Identify which cell holds the provided text, then report its (X, Y) central coordinate. 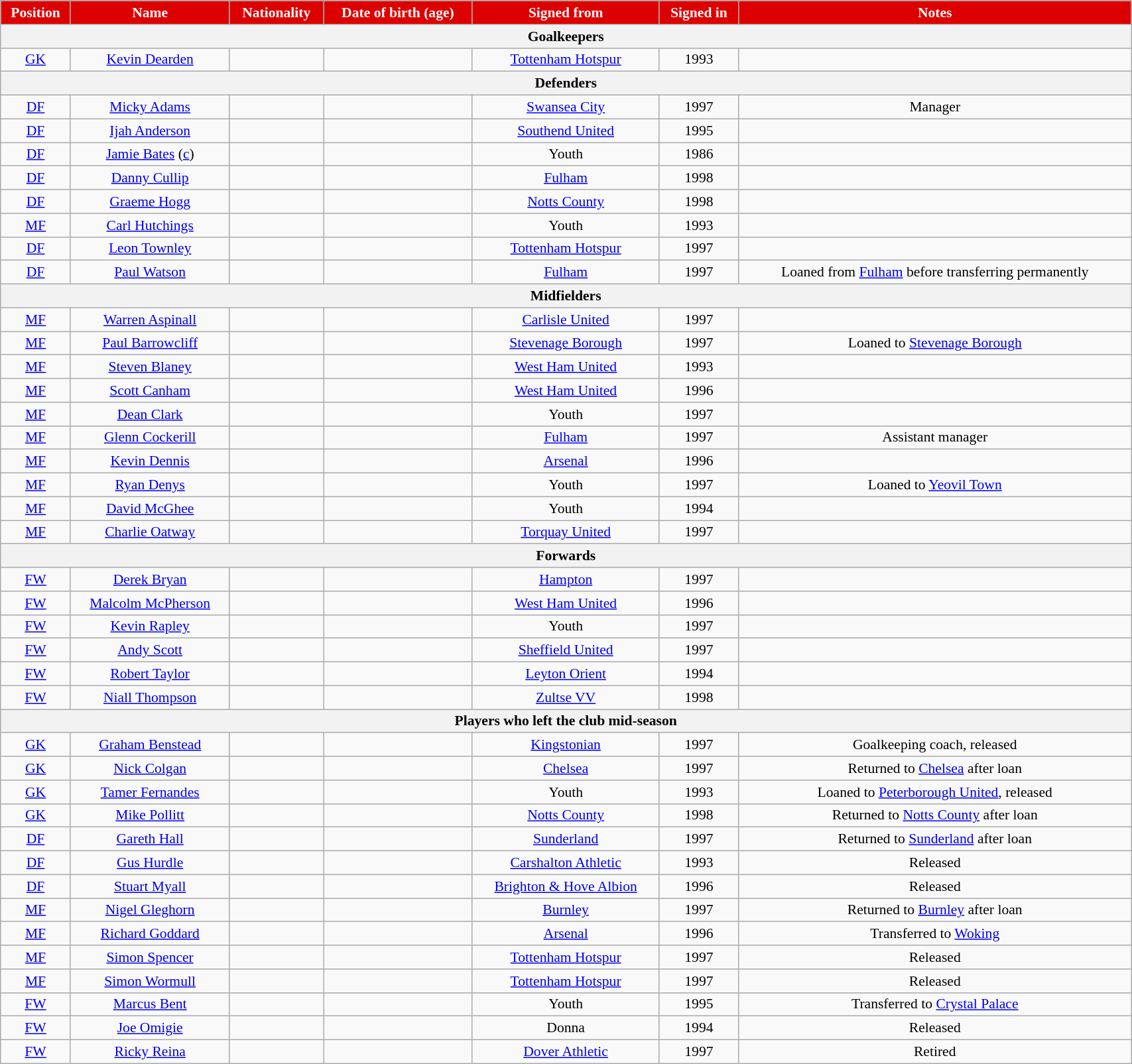
Jamie Bates (c) (150, 154)
1986 (699, 154)
Andy Scott (150, 650)
Derek Bryan (150, 579)
Donna (566, 1028)
Simon Wormull (150, 981)
Stevenage Borough (566, 343)
Ricky Reina (150, 1052)
Players who left the club mid-season (566, 721)
Carshalton Athletic (566, 863)
Dover Athletic (566, 1052)
Swansea City (566, 107)
Ijah Anderson (150, 131)
Sunderland (566, 839)
Kevin Dennis (150, 461)
Carlisle United (566, 320)
Leon Townley (150, 249)
Brighton & Hove Albion (566, 886)
Position (36, 13)
Name (150, 13)
Marcus Bent (150, 1004)
Manager (935, 107)
Nationality (277, 13)
Hampton (566, 579)
Returned to Sunderland after loan (935, 839)
Richard Goddard (150, 934)
Mike Pollitt (150, 815)
Joe Omigie (150, 1028)
Micky Adams (150, 107)
Returned to Burnley after loan (935, 910)
Charlie Oatway (150, 532)
Nigel Gleghorn (150, 910)
David McGhee (150, 508)
Forwards (566, 556)
Gus Hurdle (150, 863)
Chelsea (566, 768)
Southend United (566, 131)
Ryan Denys (150, 485)
Kingstonian (566, 745)
Leyton Orient (566, 674)
Signed from (566, 13)
Retired (935, 1052)
Defenders (566, 84)
Carl Hutchings (150, 225)
Dean Clark (150, 414)
Transferred to Woking (935, 934)
Tamer Fernandes (150, 792)
Midfielders (566, 296)
Loaned to Yeovil Town (935, 485)
Graeme Hogg (150, 202)
Warren Aspinall (150, 320)
Signed in (699, 13)
Transferred to Crystal Palace (935, 1004)
Robert Taylor (150, 674)
Loaned from Fulham before transferring permanently (935, 272)
Returned to Chelsea after loan (935, 768)
Stuart Myall (150, 886)
Danny Cullip (150, 178)
Malcolm McPherson (150, 603)
Kevin Dearden (150, 60)
Goalkeeping coach, released (935, 745)
Zultse VV (566, 697)
Graham Benstead (150, 745)
Assistant manager (935, 438)
Nick Colgan (150, 768)
Returned to Notts County after loan (935, 815)
Gareth Hall (150, 839)
Paul Watson (150, 272)
Glenn Cockerill (150, 438)
Sheffield United (566, 650)
Date of birth (age) (398, 13)
Steven Blaney (150, 367)
Torquay United (566, 532)
Simon Spencer (150, 957)
Niall Thompson (150, 697)
Notes (935, 13)
Kevin Rapley (150, 626)
Loaned to Peterborough United, released (935, 792)
Paul Barrowcliff (150, 343)
Goalkeepers (566, 36)
Loaned to Stevenage Borough (935, 343)
Burnley (566, 910)
Scott Canham (150, 390)
